Search for the cell housing the specified text and yield its [x, y] center coordinate. 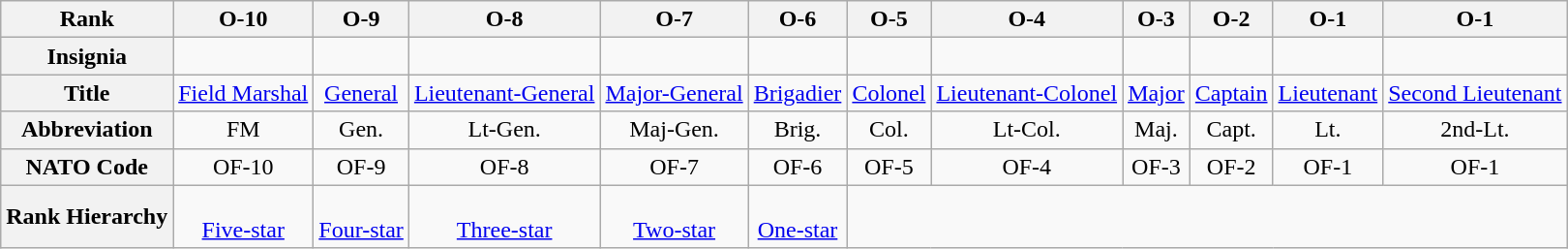
NATO Code [87, 167]
O-3 [1157, 19]
O-8 [504, 19]
Second Lieutenant [1475, 93]
Abbreviation [87, 130]
Maj. [1157, 130]
Rank Hierarchy [87, 217]
Field Marshal [244, 93]
Major [1157, 93]
O-7 [674, 19]
Brigadier [798, 93]
Lt. [1328, 130]
General [362, 93]
OF-7 [674, 167]
One-star [798, 217]
Gen. [362, 130]
OF-8 [504, 167]
Lieutenant-General [504, 93]
O-5 [889, 19]
2nd-Lt. [1475, 130]
O-9 [362, 19]
Maj-Gen. [674, 130]
O-4 [1027, 19]
Four-star [362, 217]
Lieutenant [1328, 93]
OF-6 [798, 167]
Five-star [244, 217]
Major-General [674, 93]
Lieutenant-Colonel [1027, 93]
Brig. [798, 130]
O-2 [1231, 19]
Colonel [889, 93]
O-6 [798, 19]
Lt-Col. [1027, 130]
Two-star [674, 217]
OF-3 [1157, 167]
OF-2 [1231, 167]
Col. [889, 130]
OF-4 [1027, 167]
Three-star [504, 217]
OF-5 [889, 167]
Lt-Gen. [504, 130]
OF-9 [362, 167]
FM [244, 130]
Captain [1231, 93]
O-10 [244, 19]
Capt. [1231, 130]
Insignia [87, 56]
Rank [87, 19]
Title [87, 93]
OF-10 [244, 167]
